Scan for the cell matching the given text and deliver its [x, y] coordinate at center. 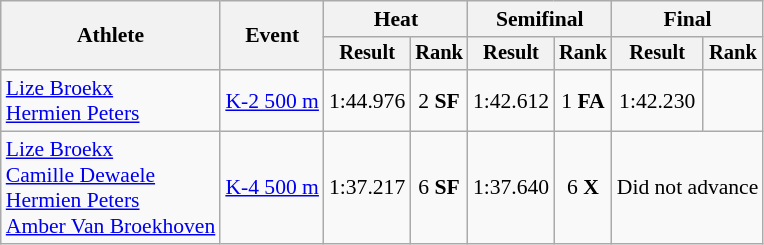
1:42.230 [658, 100]
1:37.640 [511, 188]
1:42.612 [511, 100]
Athlete [111, 36]
2 SF [439, 100]
6 X [583, 188]
Lize BroekxCamille DewaeleHermien PetersAmber Van Broekhoven [111, 188]
Lize BroekxHermien Peters [111, 100]
1 FA [583, 100]
K-4 500 m [272, 188]
Semifinal [540, 19]
1:44.976 [367, 100]
Did not advance [688, 188]
Event [272, 36]
Final [688, 19]
Heat [396, 19]
1:37.217 [367, 188]
K-2 500 m [272, 100]
6 SF [439, 188]
